Detect which cell encompasses the target text, then output its [x, y] center coordinate. 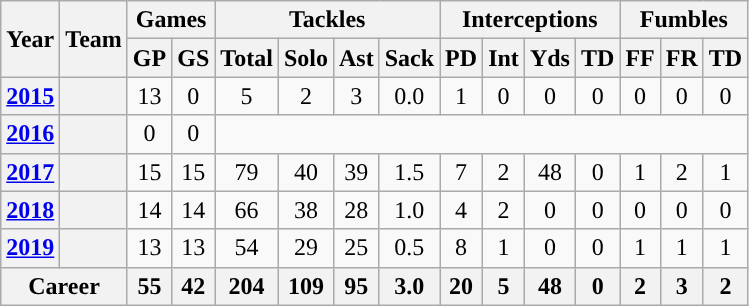
7 [462, 172]
95 [356, 286]
2019 [30, 248]
29 [306, 248]
38 [306, 210]
PD [462, 58]
79 [247, 172]
Team [94, 39]
GS [194, 58]
Ast [356, 58]
Year [30, 39]
2018 [30, 210]
Games [170, 20]
2017 [30, 172]
42 [194, 286]
Total [247, 58]
0.5 [409, 248]
3.0 [409, 286]
Sack [409, 58]
66 [247, 210]
20 [462, 286]
Yds [550, 58]
40 [306, 172]
109 [306, 286]
GP [149, 58]
Solo [306, 58]
FF [640, 58]
0.0 [409, 96]
1.5 [409, 172]
Fumbles [684, 20]
39 [356, 172]
25 [356, 248]
1.0 [409, 210]
FR [682, 58]
4 [462, 210]
2016 [30, 134]
Tackles [328, 20]
Career [64, 286]
55 [149, 286]
Int [504, 58]
8 [462, 248]
204 [247, 286]
28 [356, 210]
Interceptions [530, 20]
54 [247, 248]
2015 [30, 96]
